Search for the cell housing the specified text and yield its (x, y) center coordinate. 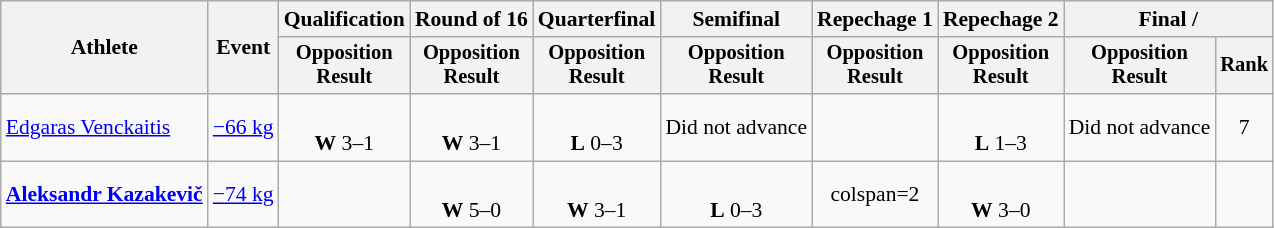
Final / (1168, 19)
Repechage 2 (1001, 19)
Repechage 1 (875, 19)
Quarterfinal (597, 19)
Round of 16 (472, 19)
Semifinal (736, 19)
−66 kg (244, 128)
W 5–0 (472, 194)
Event (244, 48)
L 1–3 (1001, 128)
Aleksandr Kazakevič (104, 194)
7 (1244, 128)
Qualification (344, 19)
Rank (1244, 66)
Edgaras Venckaitis (104, 128)
−74 kg (244, 194)
Athlete (104, 48)
W 3–0 (1001, 194)
colspan=2 (875, 194)
